Find where the given text appears and provide that cell's center as (x, y) coordinate. 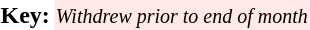
Withdrew prior to end of month (182, 15)
